Detect which cell encompasses the target text, then output its (x, y) center coordinate. 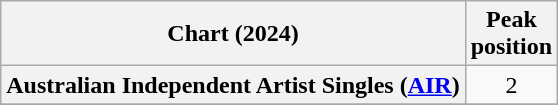
2 (511, 85)
Chart (2024) (233, 34)
Peakposition (511, 34)
Australian Independent Artist Singles (AIR) (233, 85)
